Determine the (x, y) coordinate at the center of the cell enclosing the given text.  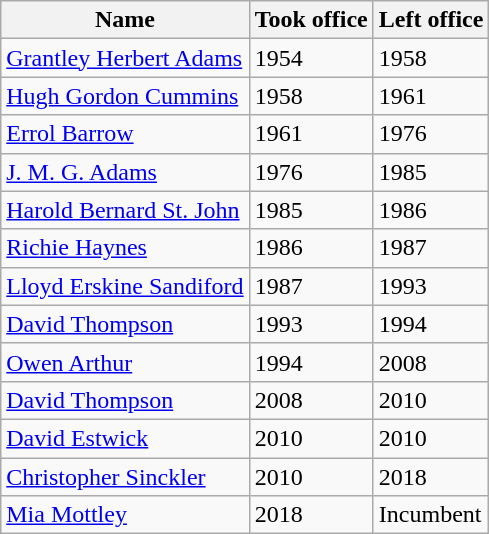
1954 (311, 58)
Owen Arthur (125, 362)
J. M. G. Adams (125, 172)
Lloyd Erskine Sandiford (125, 286)
Left office (431, 20)
Incumbent (431, 515)
Harold Bernard St. John (125, 210)
David Estwick (125, 438)
Grantley Herbert Adams (125, 58)
Mia Mottley (125, 515)
Christopher Sinckler (125, 477)
Name (125, 20)
Hugh Gordon Cummins (125, 96)
Errol Barrow (125, 134)
Richie Haynes (125, 248)
Took office (311, 20)
